For the text-containing cell, return its midpoint in (x, y) coordinate format. 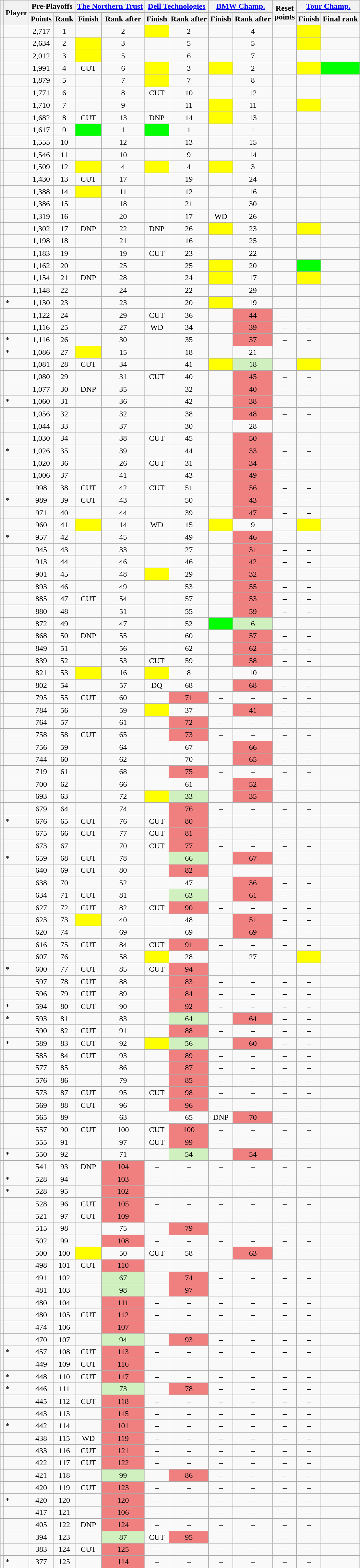
960 (42, 525)
515 (42, 1228)
1,879 (42, 80)
1,555 (42, 142)
457 (42, 1352)
The Northern Trust (110, 6)
1,319 (42, 216)
576 (42, 1080)
957 (42, 537)
377 (42, 1562)
474 (42, 1327)
1,430 (42, 179)
1,081 (42, 365)
784 (42, 710)
1,086 (42, 352)
872 (42, 624)
849 (42, 648)
945 (42, 550)
2,012 (42, 56)
1,388 (42, 192)
634 (42, 895)
541 (42, 1167)
868 (42, 636)
BMW Champ. (241, 6)
901 (42, 574)
565 (42, 1117)
383 (42, 1550)
573 (42, 1093)
1,302 (42, 229)
445 (42, 1401)
700 (42, 784)
600 (42, 969)
744 (42, 760)
594 (42, 1006)
885 (42, 599)
1,056 (42, 414)
555 (42, 1142)
676 (42, 821)
893 (42, 587)
1,020 (42, 463)
640 (42, 870)
1,148 (42, 290)
596 (42, 994)
764 (42, 722)
998 (42, 488)
1,617 (42, 130)
1,026 (42, 451)
758 (42, 735)
989 (42, 500)
2,717 (42, 31)
2,634 (42, 43)
521 (42, 1216)
1,154 (42, 278)
498 (42, 1265)
913 (42, 562)
719 (42, 772)
1,030 (42, 438)
971 (42, 512)
1,682 (42, 117)
673 (42, 846)
1,130 (42, 303)
821 (42, 673)
550 (42, 1155)
421 (42, 1475)
1,710 (42, 105)
1,044 (42, 426)
756 (42, 747)
1,077 (42, 389)
1,080 (42, 377)
470 (42, 1340)
1,183 (42, 253)
481 (42, 1290)
616 (42, 945)
DQ (157, 685)
1,198 (42, 241)
557 (42, 1130)
623 (42, 920)
491 (42, 1278)
659 (42, 858)
Final rank (341, 19)
Tour Champ. (328, 6)
590 (42, 1031)
Dell Technologies (176, 6)
620 (42, 932)
627 (42, 907)
802 (42, 685)
569 (42, 1105)
880 (42, 611)
597 (42, 982)
422 (42, 1463)
1,546 (42, 155)
593 (42, 1019)
448 (42, 1377)
438 (42, 1438)
679 (42, 809)
795 (42, 698)
675 (42, 833)
1,060 (42, 401)
443 (42, 1414)
589 (42, 1043)
1,771 (42, 93)
442 (42, 1426)
502 (42, 1241)
1,509 (42, 167)
1,006 (42, 475)
449 (42, 1364)
638 (42, 883)
394 (42, 1537)
Points (42, 19)
839 (42, 661)
500 (42, 1253)
446 (42, 1389)
Player (17, 13)
577 (42, 1068)
1,386 (42, 204)
1,122 (42, 315)
693 (42, 796)
1,162 (42, 266)
585 (42, 1056)
Pre-Playoffs (52, 6)
Resetpoints (285, 13)
1,991 (42, 68)
405 (42, 1525)
433 (42, 1451)
417 (42, 1512)
607 (42, 957)
Rank (64, 19)
